Return (x, y) of the center of cell containing provided text 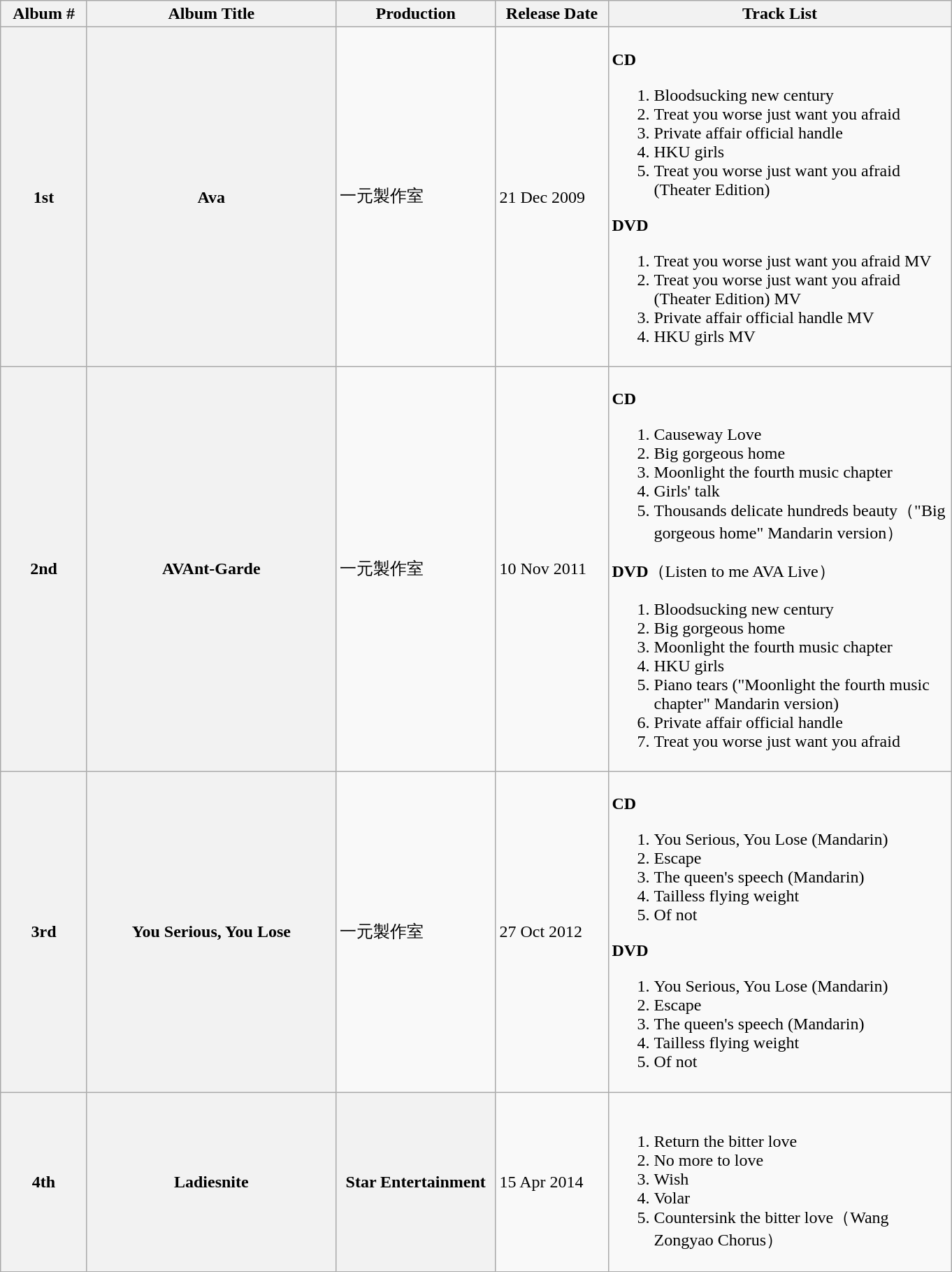
Ladiesnite (211, 1182)
Star Entertainment (415, 1182)
27 Oct 2012 (552, 931)
Production (415, 14)
3rd (44, 931)
Ava (211, 197)
You Serious, You Lose (211, 931)
Return the bitter loveNo more to loveWishVolarCountersink the bitter love（Wang Zongyao Chorus） (780, 1182)
1st (44, 197)
AVAnt-Garde (211, 569)
15 Apr 2014 (552, 1182)
Album Title (211, 14)
21 Dec 2009 (552, 197)
2nd (44, 569)
Track List (780, 14)
Release Date (552, 14)
10 Nov 2011 (552, 569)
4th (44, 1182)
Album # (44, 14)
